Identify which cell holds the provided text, then report its (x, y) central coordinate. 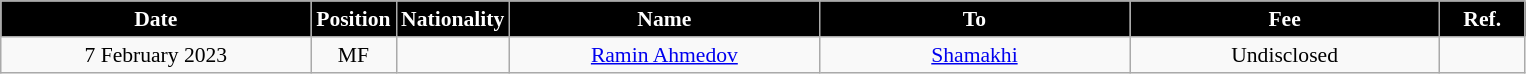
Ramin Ahmedov (664, 55)
Shamakhi (974, 55)
Name (664, 19)
Nationality (452, 19)
Fee (1285, 19)
Position (354, 19)
Date (156, 19)
Undisclosed (1285, 55)
To (974, 19)
7 February 2023 (156, 55)
Ref. (1482, 19)
MF (354, 55)
